From the cell containing the given text, extract its center point as [x, y] coordinate. 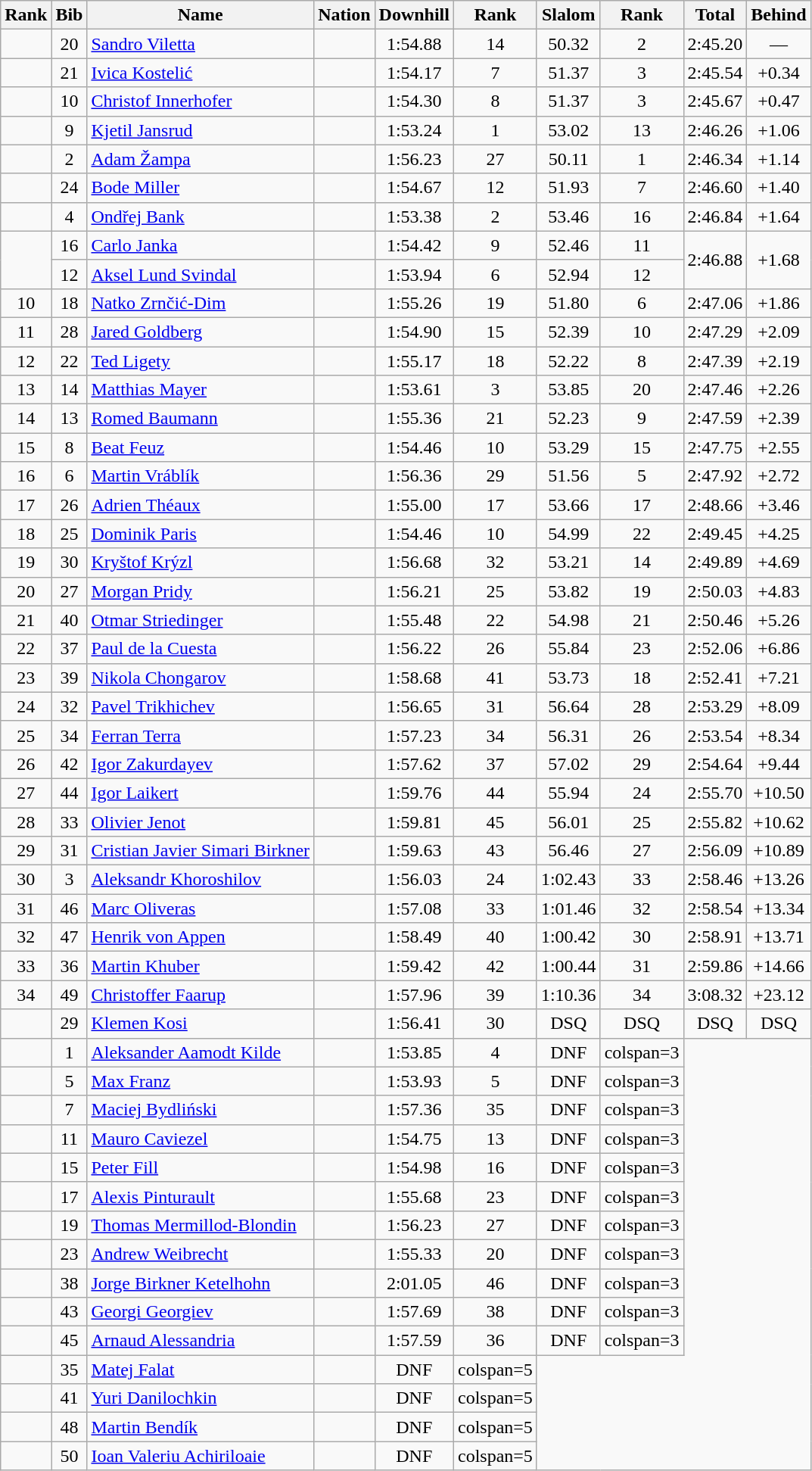
1:57.59 [414, 1341]
1:57.62 [414, 764]
Igor Laikert [201, 793]
2:47.46 [715, 390]
1:10.36 [568, 995]
1:54.98 [414, 1167]
Sandro Viletta [201, 44]
Ondřej Bank [201, 217]
Peter Fill [201, 1167]
2:49.45 [715, 534]
1:54.42 [414, 245]
52.46 [568, 245]
2:47.92 [715, 476]
Carlo Janka [201, 245]
53.46 [568, 217]
Jared Goldberg [201, 332]
Bib [70, 15]
Paul de la Cuesta [201, 649]
54.98 [568, 620]
2:53.54 [715, 735]
2:59.86 [715, 966]
Thomas Mermillod-Blondin [201, 1225]
1:55.33 [414, 1254]
+4.69 [779, 563]
+1.64 [779, 217]
56.64 [568, 706]
Martin Bendík [201, 1427]
2:46.84 [715, 217]
+4.25 [779, 534]
+10.62 [779, 821]
50.11 [568, 159]
Maciej Bydliński [201, 1110]
Total [715, 15]
1:56.03 [414, 880]
2:45.54 [715, 73]
2:50.03 [715, 591]
+10.50 [779, 793]
1:53.38 [414, 217]
Ivica Kostelić [201, 73]
1:54.90 [414, 332]
Natko Zrnčić-Dim [201, 303]
Adrien Théaux [201, 505]
Slalom [568, 15]
53.82 [568, 591]
Christof Innerhofer [201, 101]
Jorge Birkner Ketelhohn [201, 1283]
1:57.69 [414, 1312]
Morgan Pridy [201, 591]
Mauro Caviezel [201, 1139]
47 [70, 937]
+3.46 [779, 505]
2:50.46 [715, 620]
1:00.42 [568, 937]
+1.86 [779, 303]
2:47.06 [715, 303]
2:52.41 [715, 678]
+4.83 [779, 591]
1:58.49 [414, 937]
1:55.26 [414, 303]
51.80 [568, 303]
Yuri Danilochkin [201, 1398]
1:53.93 [414, 1081]
50.32 [568, 44]
+13.34 [779, 908]
51.93 [568, 188]
2:46.88 [715, 260]
Ted Ligety [201, 361]
1:55.36 [414, 419]
+1.40 [779, 188]
3:08.32 [715, 995]
— [779, 44]
1:57.08 [414, 908]
1:56.21 [414, 591]
Matej Falat [201, 1370]
Klemen Kosi [201, 1024]
Alexis Pinturault [201, 1196]
Aleksandr Khoroshilov [201, 880]
2:55.82 [715, 821]
Behind [779, 15]
2:46.34 [715, 159]
Christoffer Faarup [201, 995]
Nikola Chongarov [201, 678]
2:45.20 [715, 44]
+0.47 [779, 101]
+13.26 [779, 880]
1:00.44 [568, 966]
+2.55 [779, 447]
Pavel Trikhichev [201, 706]
1:56.41 [414, 1024]
Martin Khuber [201, 966]
53.73 [568, 678]
Otmar Striedinger [201, 620]
49 [70, 995]
Kjetil Jansrud [201, 130]
1:54.17 [414, 73]
+10.89 [779, 851]
+2.26 [779, 390]
1:55.00 [414, 505]
1:56.22 [414, 649]
1:59.76 [414, 793]
+8.34 [779, 735]
2:52.06 [715, 649]
Beat Feuz [201, 447]
2:53.29 [715, 706]
1:53.61 [414, 390]
51.56 [568, 476]
+14.66 [779, 966]
Romed Baumann [201, 419]
Matthias Mayer [201, 390]
1:57.23 [414, 735]
55.94 [568, 793]
2:01.05 [414, 1283]
50 [70, 1456]
1:59.42 [414, 966]
+5.26 [779, 620]
1:59.63 [414, 851]
1:55.48 [414, 620]
Marc Oliveras [201, 908]
+1.68 [779, 260]
2:49.89 [715, 563]
2:48.66 [715, 505]
Aleksander Aamodt Kilde [201, 1052]
Aksel Lund Svindal [201, 274]
+23.12 [779, 995]
+1.14 [779, 159]
Downhill [414, 15]
Martin Vráblík [201, 476]
1:53.94 [414, 274]
2:58.54 [715, 908]
Andrew Weibrecht [201, 1254]
+2.39 [779, 419]
53.66 [568, 505]
1:59.81 [414, 821]
57.02 [568, 764]
48 [70, 1427]
2:47.59 [715, 419]
53.02 [568, 130]
2:58.91 [715, 937]
Georgi Georgiev [201, 1312]
Arnaud Alessandria [201, 1341]
2:54.64 [715, 764]
1:55.17 [414, 361]
2:45.67 [715, 101]
+2.09 [779, 332]
1:01.46 [568, 908]
1:57.36 [414, 1110]
Cristian Javier Simari Birkner [201, 851]
55.84 [568, 649]
1:57.96 [414, 995]
+2.19 [779, 361]
Adam Žampa [201, 159]
Ferran Terra [201, 735]
+7.21 [779, 678]
1:53.85 [414, 1052]
+8.09 [779, 706]
1:53.24 [414, 130]
1:02.43 [568, 880]
52.94 [568, 274]
Bode Miller [201, 188]
Olivier Jenot [201, 821]
+13.71 [779, 937]
Max Franz [201, 1081]
54.99 [568, 534]
2:55.70 [715, 793]
1:54.88 [414, 44]
Igor Zakurdayev [201, 764]
2:46.60 [715, 188]
52.23 [568, 419]
2:47.39 [715, 361]
1:54.75 [414, 1139]
52.39 [568, 332]
1:56.65 [414, 706]
1:54.67 [414, 188]
56.31 [568, 735]
53.21 [568, 563]
2:47.75 [715, 447]
53.29 [568, 447]
Dominik Paris [201, 534]
56.01 [568, 821]
+1.06 [779, 130]
1:55.68 [414, 1196]
52.22 [568, 361]
+0.34 [779, 73]
1:56.68 [414, 563]
1:54.30 [414, 101]
2:46.26 [715, 130]
2:58.46 [715, 880]
2:47.29 [715, 332]
56.46 [568, 851]
Nation [344, 15]
+6.86 [779, 649]
+9.44 [779, 764]
2:56.09 [715, 851]
Name [201, 15]
Henrik von Appen [201, 937]
Kryštof Krýzl [201, 563]
53.85 [568, 390]
1:56.36 [414, 476]
+2.72 [779, 476]
Ioan Valeriu Achiriloaie [201, 1456]
1:58.68 [414, 678]
